Search for the cell housing the specified text and yield its [x, y] center coordinate. 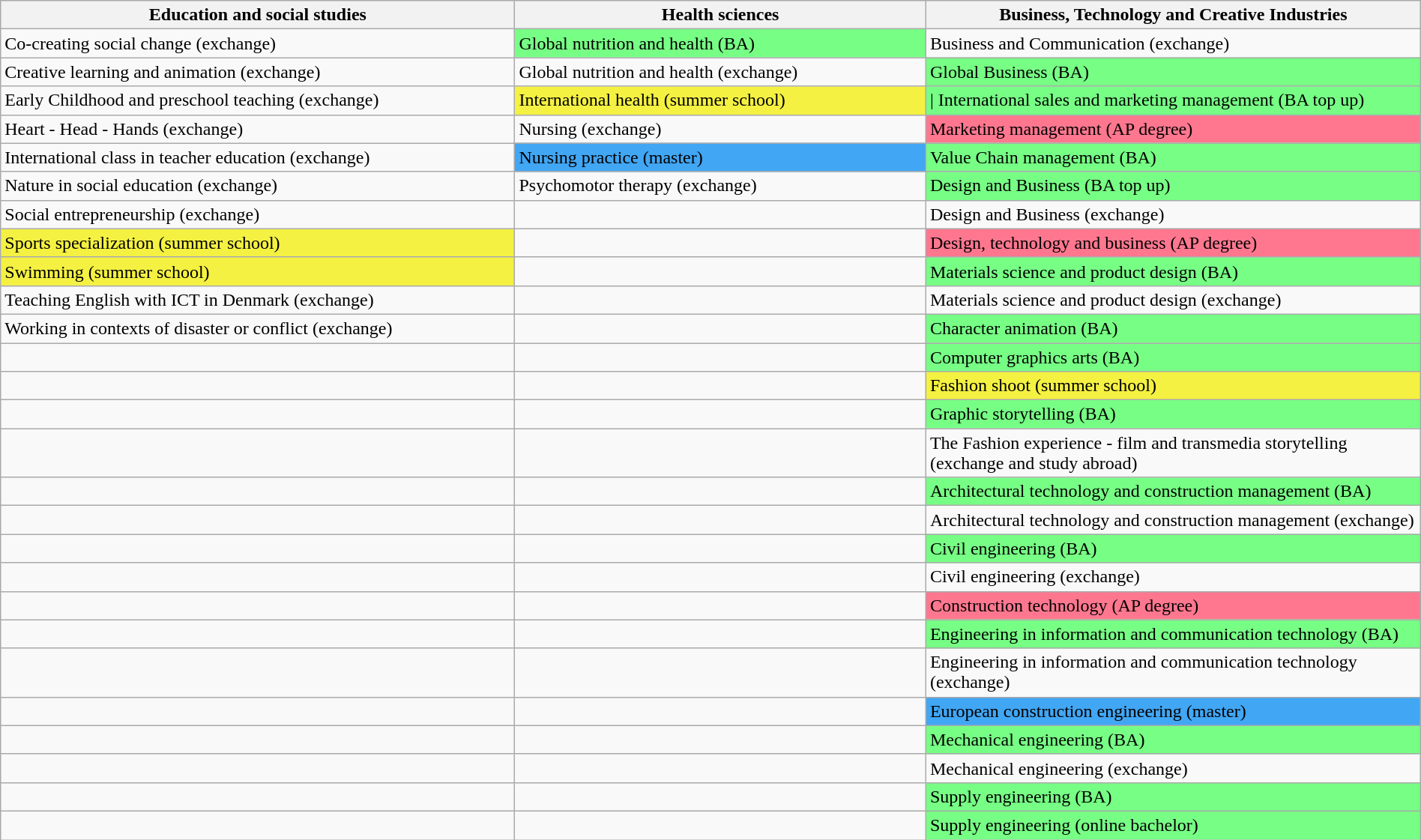
Architectural technology and construction management (BA) [1173, 492]
Nature in social education (exchange) [258, 186]
Fashion shoot (summer school) [1173, 386]
Business, Technology and Creative Industries [1173, 15]
Materials science and product design (BA) [1173, 271]
Nursing (exchange) [720, 129]
Supply engineering (online bachelor) [1173, 825]
Working in contexts of disaster or conflict (exchange) [258, 328]
Supply engineering (BA) [1173, 797]
Social entrepreneurship (exchange) [258, 214]
Creative learning and animation (exchange) [258, 72]
Heart - Head - Hands (exchange) [258, 129]
Civil engineering (BA) [1173, 549]
Psychomotor therapy (exchange) [720, 186]
Health sciences [720, 15]
Mechanical engineering (exchange) [1173, 768]
Civil engineering (exchange) [1173, 577]
Architectural technology and construction management (exchange) [1173, 520]
The Fashion experience - film and transmedia storytelling (exchange and study abroad) [1173, 453]
European construction engineering (master) [1173, 711]
Design and Business (exchange) [1173, 214]
Nursing practice (master) [720, 157]
Engineering in information and communication technology (exchange) [1173, 673]
Global Business (BA) [1173, 72]
Co-creating social change (exchange) [258, 43]
Sports specialization (summer school) [258, 243]
Mechanical engineering (BA) [1173, 740]
Swimming (summer school) [258, 271]
Materials science and product design (exchange) [1173, 300]
Graphic storytelling (BA) [1173, 414]
Global nutrition and health (BA) [720, 43]
| International sales and marketing management (BA top up) [1173, 100]
Value Chain management (BA) [1173, 157]
International health (summer school) [720, 100]
Construction technology (AP degree) [1173, 605]
Early Childhood and preschool teaching (exchange) [258, 100]
Engineering in information and communication technology (BA) [1173, 634]
Design and Business (BA top up) [1173, 186]
Computer graphics arts (BA) [1173, 357]
Marketing management (AP degree) [1173, 129]
Global nutrition and health (exchange) [720, 72]
Design, technology and business (AP degree) [1173, 243]
Teaching English with ICT in Denmark (exchange) [258, 300]
Business and Communication (exchange) [1173, 43]
International class in teacher education (exchange) [258, 157]
Character animation (BA) [1173, 328]
Education and social studies [258, 15]
